Output the [x, y] coordinate of the center of the cell containing the given text.  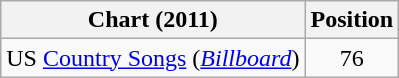
Position [352, 20]
76 [352, 58]
US Country Songs (Billboard) [153, 58]
Chart (2011) [153, 20]
